For the text-containing cell, return its midpoint in [x, y] coordinate format. 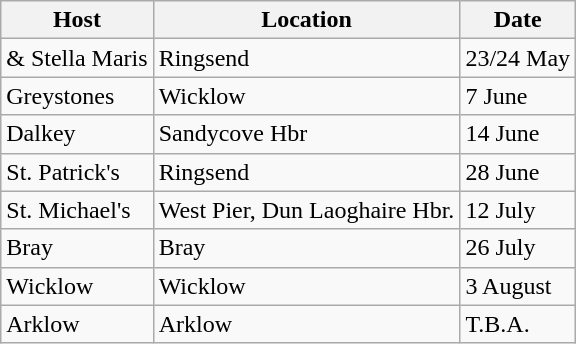
St. Patrick's [77, 172]
Dalkey [77, 134]
26 July [518, 248]
T.B.A. [518, 324]
West Pier, Dun Laoghaire Hbr. [306, 210]
3 August [518, 286]
28 June [518, 172]
12 July [518, 210]
7 June [518, 96]
Date [518, 20]
23/24 May [518, 58]
Host [77, 20]
Sandycove Hbr [306, 134]
& Stella Maris [77, 58]
Location [306, 20]
Greystones [77, 96]
St. Michael's [77, 210]
14 June [518, 134]
